Provide the (x, y) coordinate of the cell's center where the given text is located.  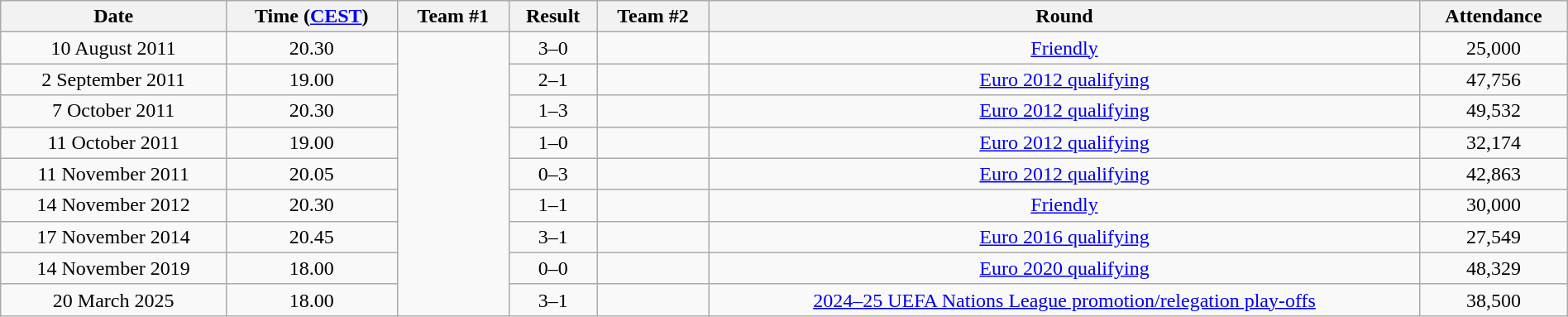
2 September 2011 (114, 79)
20.45 (313, 237)
Round (1064, 17)
0–0 (553, 268)
Team #2 (653, 17)
Date (114, 17)
25,000 (1494, 48)
0–3 (553, 174)
49,532 (1494, 111)
42,863 (1494, 174)
30,000 (1494, 205)
Time (CEST) (313, 17)
32,174 (1494, 142)
20.05 (313, 174)
Euro 2016 qualifying (1064, 237)
Euro 2020 qualifying (1064, 268)
47,756 (1494, 79)
7 October 2011 (114, 111)
38,500 (1494, 300)
1–3 (553, 111)
1–1 (553, 205)
2024–25 UEFA Nations League promotion/relegation play-offs (1064, 300)
14 November 2019 (114, 268)
14 November 2012 (114, 205)
27,549 (1494, 237)
Result (553, 17)
1–0 (553, 142)
10 August 2011 (114, 48)
Team #1 (453, 17)
17 November 2014 (114, 237)
11 November 2011 (114, 174)
20 March 2025 (114, 300)
48,329 (1494, 268)
11 October 2011 (114, 142)
2–1 (553, 79)
3–0 (553, 48)
Attendance (1494, 17)
